Find where the given text appears and provide that cell's center as [X, Y] coordinate. 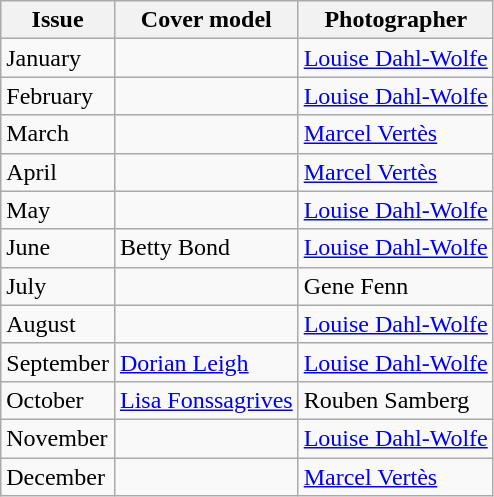
March [58, 134]
Issue [58, 20]
Photographer [396, 20]
Dorian Leigh [206, 362]
January [58, 58]
February [58, 96]
June [58, 248]
October [58, 400]
Betty Bond [206, 248]
July [58, 286]
December [58, 477]
November [58, 438]
September [58, 362]
May [58, 210]
April [58, 172]
Lisa Fonssagrives [206, 400]
Rouben Samberg [396, 400]
Gene Fenn [396, 286]
August [58, 324]
Cover model [206, 20]
